Find where the given text appears and provide that cell's center as [x, y] coordinate. 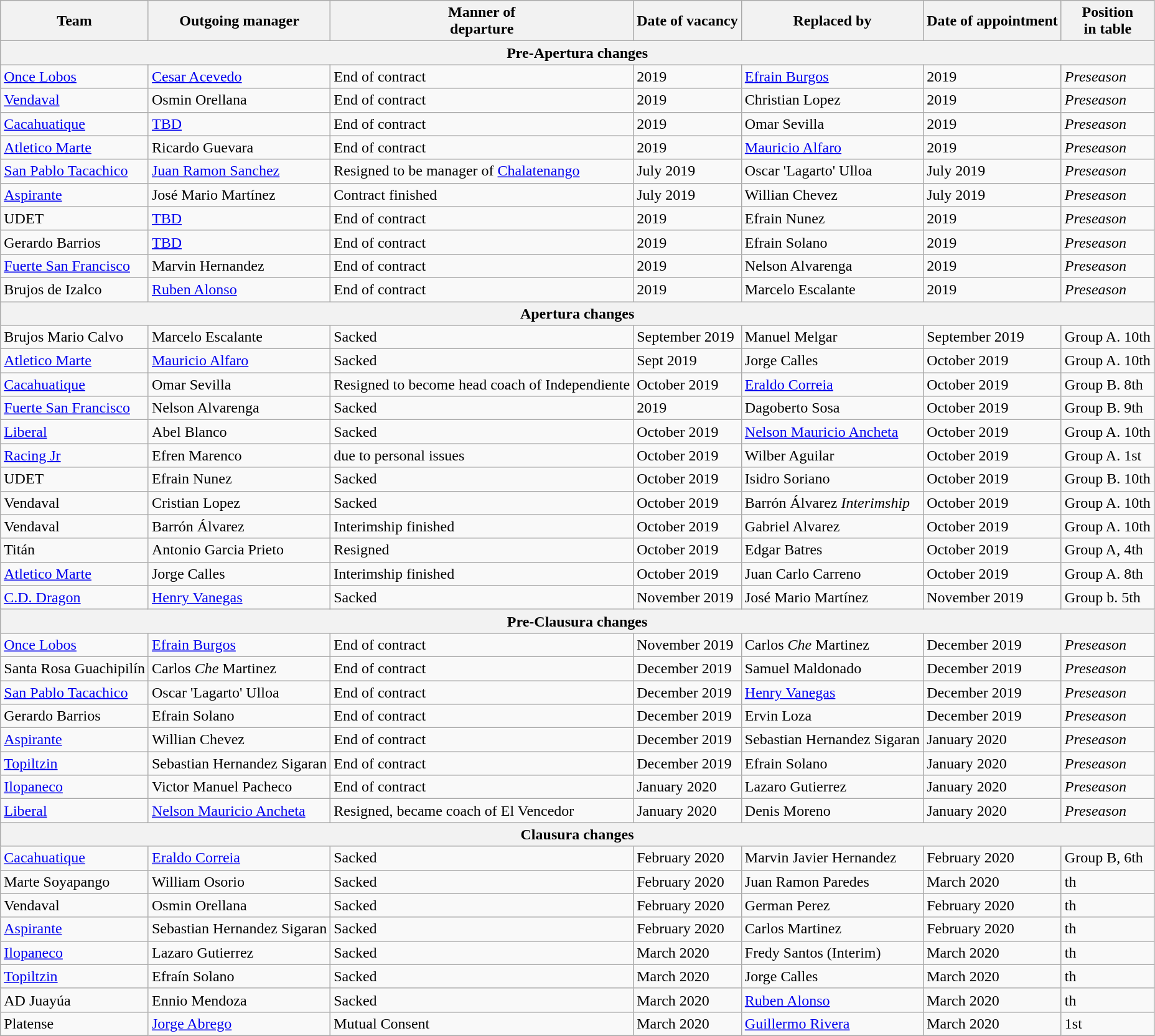
Apertura changes [577, 313]
Contract finished [482, 195]
Marvin Javier Hernandez [832, 858]
Marvin Hernandez [239, 266]
Group A. 8th [1108, 574]
Cristian Lopez [239, 503]
Group A, 4th [1108, 550]
Edgar Batres [832, 550]
Platense [75, 1024]
Resigned to become head coach of Independiente [482, 385]
Gabriel Alvarez [832, 526]
Group B. 10th [1108, 479]
Resigned to be manager of Chalatenango [482, 171]
Group b. 5th [1108, 597]
Wilber Aguilar [832, 455]
Group B. 8th [1108, 385]
Ervin Loza [832, 716]
1st [1108, 1024]
Christian Lopez [832, 100]
Pre-Clausura changes [577, 621]
Efraín Solano [239, 976]
Titán [75, 550]
Date of appointment [993, 21]
Samuel Maldonado [832, 668]
Denis Moreno [832, 811]
Manuel Melgar [832, 337]
William Osorio [239, 882]
Juan Ramon Paredes [832, 882]
Ennio Mendoza [239, 1000]
Clausura changes [577, 834]
Group B. 9th [1108, 408]
Manner of departure [482, 21]
Replaced by [832, 21]
Dagoberto Sosa [832, 408]
Santa Rosa Guachipilín [75, 668]
Ricardo Guevara [239, 147]
Juan Ramon Sanchez [239, 171]
Team [75, 21]
Cesar Acevedo [239, 77]
AD Juayúa [75, 1000]
Position in table [1108, 21]
Juan Carlo Carreno [832, 574]
German Perez [832, 905]
Resigned [482, 550]
Barrón Álvarez Interimship [832, 503]
Carlos Martinez [832, 929]
Victor Manuel Pacheco [239, 787]
C.D. Dragon [75, 597]
Isidro Soriano [832, 479]
Barrón Álvarez [239, 526]
Racing Jr [75, 455]
Group B, 6th [1108, 858]
Group A. 1st [1108, 455]
Fredy Santos (Interim) [832, 953]
Date of vacancy [688, 21]
Outgoing manager [239, 21]
Brujos de Izalco [75, 289]
Resigned, became coach of El Vencedor [482, 811]
Antonio Garcia Prieto [239, 550]
Sept 2019 [688, 361]
Efren Marenco [239, 455]
Pre-Apertura changes [577, 53]
Brujos Mario Calvo [75, 337]
Abel Blanco [239, 432]
Mutual Consent [482, 1024]
Guillermo Rivera [832, 1024]
Jorge Abrego [239, 1024]
due to personal issues [482, 455]
Marte Soyapango [75, 882]
